Extract the (x, y) coordinate from the center of the cell holding the provided text.  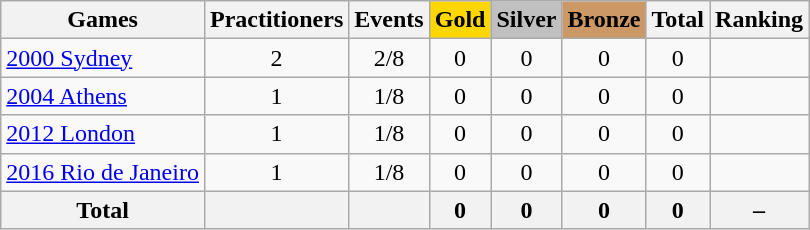
Bronze (604, 20)
2 (276, 58)
2016 Rio de Janeiro (103, 172)
2/8 (389, 58)
Silver (526, 20)
Events (389, 20)
Games (103, 20)
Ranking (760, 20)
2012 London (103, 134)
– (760, 210)
2000 Sydney (103, 58)
Practitioners (276, 20)
Gold (460, 20)
2004 Athens (103, 96)
